Return the [X, Y] coordinate for the center point of the cell that contains the specified text.  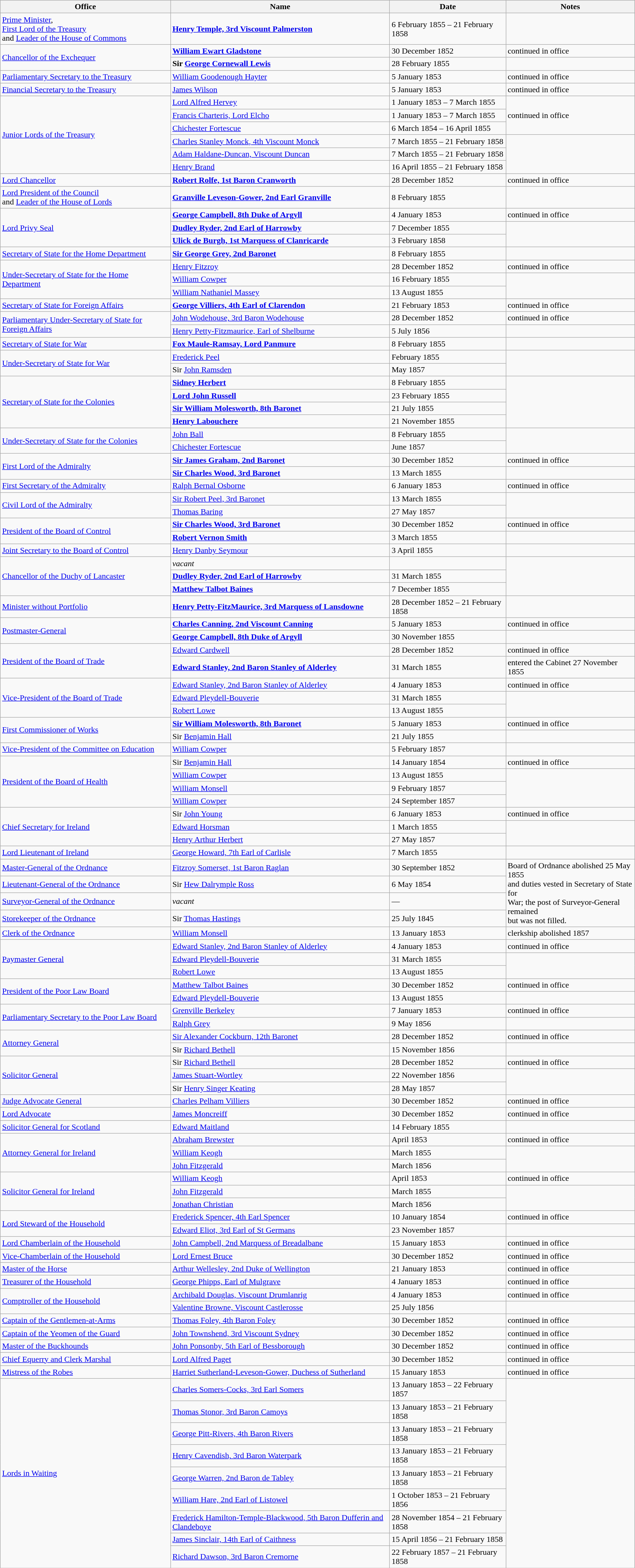
Surveyor-General of the Ordnance [85, 901]
Lord Chamberlain of the Household [85, 1243]
21 January 1853 [448, 1269]
Secretary of State for War [85, 344]
23 February 1855 [448, 396]
Henry Arthur Herbert [280, 840]
Lord Alfred Hervey [280, 102]
30 November 1855 [448, 637]
Thomas Foley, 4th Baron Foley [280, 1321]
Sidney Herbert [280, 382]
— [448, 901]
Treasurer of the Household [85, 1282]
Lord John Russell [280, 396]
9 February 1857 [448, 788]
Thomas Baring [280, 512]
Master-General of the Ordnance [85, 868]
Archibald Douglas, Viscount Drumlanrig [280, 1295]
Chancellor of the Duchy of Lancaster [85, 576]
Vice-President of the Board of Trade [85, 698]
Edward Cardwell [280, 650]
16 April 1855 – 21 February 1858 [448, 167]
Sir James Graham, 2nd Baronet [280, 460]
28 February 1855 [448, 64]
Henry Danby Seymour [280, 550]
Date [448, 7]
Lord Lieutenant of Ireland [85, 853]
Master of the Horse [85, 1269]
Storekeeper of the Ordnance [85, 918]
Solicitor General for Ireland [85, 1191]
Attorney General for Ireland [85, 1153]
14 January 1854 [448, 762]
Postmaster-General [85, 631]
Lord Alfred Paget [280, 1359]
Under-Secretary of State for the Home Department [85, 279]
15 April 1856 – 21 February 1858 [448, 1539]
Lord Privy Seal [85, 228]
16 February 1855 [448, 279]
Granville Leveson-Gower, 2nd Earl Granville [280, 197]
7 January 1853 [448, 1011]
28 November 1854 – 21 February 1858 [448, 1522]
Joint Secretary to the Board of Control [85, 550]
Sir John Young [280, 814]
Valentine Browne, Viscount Castlerosse [280, 1308]
William Goodenough Hayter [280, 77]
Sir Hew Dalrymple Ross [280, 885]
Mistress of the Robes [85, 1372]
28 December 1852 – 21 February 1858 [448, 606]
Secretary of State for the Home Department [85, 254]
14 February 1855 [448, 1127]
Edward Horsman [280, 827]
Sir Alexander Cockburn, 12th Baronet [280, 1036]
Fox Maule-Ramsay, Lord Panmure [280, 344]
3 April 1855 [448, 550]
Henry Petty-FitzMaurice, 3rd Marquess of Lansdowne [280, 606]
Parliamentary Secretary to the Poor Law Board [85, 1017]
Junior Lords of the Treasury [85, 135]
1 October 1853 – 21 February 1856 [448, 1500]
Adam Haldane-Duncan, Viscount Duncan [280, 154]
Arthur Wellesley, 2nd Duke of Wellington [280, 1269]
George Pitt-Rivers, 4th Baron Rivers [280, 1433]
Thomas Stonor, 3rd Baron Camoys [280, 1412]
Henry Brand [280, 167]
Parliamentary Under-Secretary of State for Foreign Affairs [85, 324]
Notes [570, 7]
President of the Board of Health [85, 781]
Henry Petty-Fitzmaurice, Earl of Shelburne [280, 331]
William Nathaniel Massey [280, 292]
Lord President of the Council and Leader of the House of Lords [85, 197]
James Sinclair, 14th Earl of Caithness [280, 1539]
James Stuart-Wortley [280, 1075]
24 September 1857 [448, 801]
21 November 1855 [448, 421]
Lord Steward of the Household [85, 1224]
Robert Vernon Smith [280, 537]
John Ponsonby, 5th Earl of Bessborough [280, 1346]
President of the Board of Control [85, 531]
Financial Secretary to the Treasury [85, 90]
Edward Maitland [280, 1127]
25 July 1856 [448, 1308]
Name [280, 7]
First Secretary of the Admiralty [85, 486]
Clerk of the Ordnance [85, 933]
Board of Ordnance abolished 25 May 1855 and duties vested in Secretary of State for War; the post of Surveyor-General remained but was not filled. [570, 893]
Prime Minister, First Lord of the Treasury and Leader of the House of Commons [85, 29]
15 November 1856 [448, 1049]
9 May 1856 [448, 1024]
6 March 1854 – 16 April 1855 [448, 128]
February 1855 [448, 357]
30 September 1852 [448, 868]
Under-Secretary of State for War [85, 363]
13 January 1853 – 22 February 1857 [448, 1389]
3 February 1858 [448, 241]
22 February 1857 – 21 February 1858 [448, 1557]
Solicitor General for Scotland [85, 1127]
First Commissioner of Works [85, 730]
Under-Secretary of State for the Colonies [85, 441]
Richard Dawson, 3rd Baron Cremorne [280, 1557]
Abraham Brewster [280, 1140]
Vice-Chamberlain of the Household [85, 1256]
Solicitor General [85, 1075]
George Phipps, Earl of Mulgrave [280, 1282]
Francis Charteris, Lord Elcho [280, 115]
George Villiers, 4th Earl of Clarendon [280, 305]
Chief Equerry and Clerk Marshal [85, 1359]
Sir George Cornewall Lewis [280, 64]
John Campbell, 2nd Marquess of Breadalbane [280, 1243]
Lord Chancellor [85, 180]
Attorney General [85, 1043]
Grenville Berkeley [280, 1011]
Charles Stanley Monck, 4th Viscount Monck [280, 141]
Secretary of State for Foreign Affairs [85, 305]
William Ewart Gladstone [280, 51]
Frederick Hamilton-Temple-Blackwood, 5th Baron Dufferin and Clandeboye [280, 1522]
clerkship abolished 1857 [570, 933]
25 July 1845 [448, 918]
Ralph Grey [280, 1024]
22 November 1856 [448, 1075]
6 May 1854 [448, 885]
William Hare, 2nd Earl of Listowel [280, 1500]
3 March 1855 [448, 537]
Chancellor of the Exchequer [85, 57]
Sir Henry Singer Keating [280, 1088]
Lords in Waiting [85, 1473]
Master of the Buckhounds [85, 1346]
John Wodehouse, 3rd Baron Wodehouse [280, 318]
Edward Eliot, 3rd Earl of St Germans [280, 1230]
Secretary of State for the Colonies [85, 402]
Charles Canning, 2nd Viscount Canning [280, 624]
Charles Pelham Villiers [280, 1101]
Henry Fitzroy [280, 266]
Ulick de Burgh, 1st Marquess of Clanricarde [280, 241]
Robert Rolfe, 1st Baron Cranworth [280, 180]
5 July 1856 [448, 331]
Vice-President of the Committee on Education [85, 749]
Ralph Bernal Osborne [280, 486]
Parliamentary Secretary to the Treasury [85, 77]
Frederick Spencer, 4th Earl Spencer [280, 1217]
Charles Somers-Cocks, 3rd Earl Somers [280, 1389]
George Warren, 2nd Baron de Tabley [280, 1477]
Sir John Ramsden [280, 370]
John Ball [280, 434]
23 November 1857 [448, 1230]
Lord Advocate [85, 1114]
entered the Cabinet 27 November 1855 [570, 667]
Lord Ernest Bruce [280, 1256]
James Wilson [280, 90]
5 February 1857 [448, 749]
Paymaster General [85, 959]
Henry Labouchere [280, 421]
May 1857 [448, 370]
Frederick Peel [280, 357]
Sir George Grey, 2nd Baronet [280, 254]
George Howard, 7th Earl of Carlisle [280, 853]
Captain of the Yeomen of the Guard [85, 1333]
Sir Thomas Hastings [280, 918]
Henry Temple, 3rd Viscount Palmerston [280, 29]
6 February 1855 – 21 February 1858 [448, 29]
Fitzroy Somerset, 1st Baron Raglan [280, 868]
First Lord of the Admiralty [85, 467]
President of the Board of Trade [85, 661]
Comptroller of the Household [85, 1301]
John Townshend, 3rd Viscount Sydney [280, 1333]
June 1857 [448, 447]
10 January 1854 [448, 1217]
1 March 1855 [448, 827]
7 March 1855 [448, 853]
Office [85, 7]
Judge Advocate General [85, 1101]
28 May 1857 [448, 1088]
21 February 1853 [448, 305]
Henry Cavendish, 3rd Baron Waterpark [280, 1456]
James Moncreiff [280, 1114]
Lieutenant-General of the Ordnance [85, 885]
Harriet Sutherland-Leveson-Gower, Duchess of Sutherland [280, 1372]
Chief Secretary for Ireland [85, 827]
Captain of the Gentlemen-at-Arms [85, 1321]
Civil Lord of the Admiralty [85, 505]
Jonathan Christian [280, 1204]
Minister without Portfolio [85, 606]
13 January 1853 [448, 933]
Sir Robert Peel, 3rd Baronet [280, 499]
President of the Poor Law Board [85, 991]
